For the text-containing cell, return its midpoint in (X, Y) coordinate format. 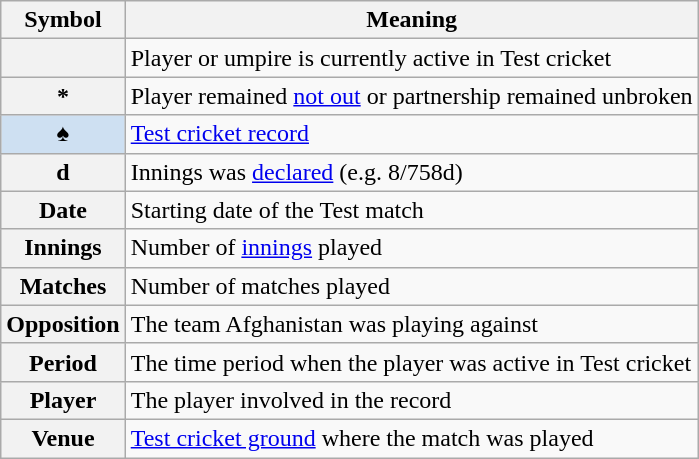
The time period when the player was active in Test cricket (412, 362)
Player (63, 400)
Innings was declared (e.g. 8/758d) (412, 172)
Test cricket ground where the match was played (412, 438)
d (63, 172)
Test cricket record (412, 134)
Opposition (63, 324)
Symbol (63, 20)
The team Afghanistan was playing against (412, 324)
Innings (63, 248)
Starting date of the Test match (412, 210)
Period (63, 362)
Matches (63, 286)
* (63, 96)
Meaning (412, 20)
Date (63, 210)
Player remained not out or partnership remained unbroken (412, 96)
Number of innings played (412, 248)
♠ (63, 134)
Player or umpire is currently active in Test cricket (412, 58)
Number of matches played (412, 286)
The player involved in the record (412, 400)
Venue (63, 438)
